From the cell containing the given text, extract its center point as (X, Y) coordinate. 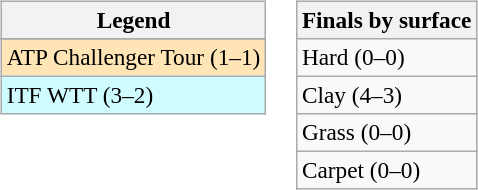
Hard (0–0) (387, 57)
ATP Challenger Tour (1–1) (133, 57)
Carpet (0–0) (387, 171)
Grass (0–0) (387, 133)
Legend (133, 20)
Clay (4–3) (387, 95)
Finals by surface (387, 20)
ITF WTT (3–2) (133, 95)
